Capture the cell that displays the provided text and extract its [x, y] central coordinate. 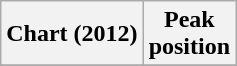
Chart (2012) [72, 34]
Peak position [189, 34]
